For the text-containing cell, return its midpoint in (X, Y) coordinate format. 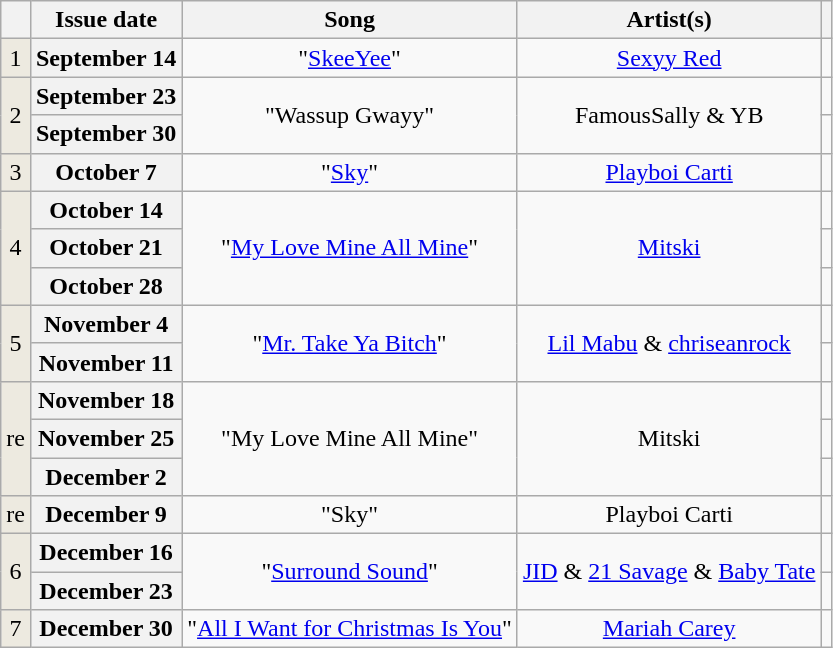
November 18 (106, 400)
October 14 (106, 210)
October 28 (106, 286)
October 21 (106, 248)
Issue date (106, 20)
October 7 (106, 172)
1 (16, 58)
"Wassup Gwayy" (350, 115)
November 11 (106, 362)
6 (16, 572)
"All I Want for Christmas Is You" (350, 629)
December 2 (106, 477)
Song (350, 20)
Mariah Carey (669, 629)
4 (16, 248)
JID & 21 Savage & Baby Tate (669, 572)
September 23 (106, 96)
3 (16, 172)
December 30 (106, 629)
2 (16, 115)
"Surround Sound" (350, 572)
December 9 (106, 515)
November 4 (106, 324)
November 25 (106, 438)
December 23 (106, 591)
"Mr. Take Ya Bitch" (350, 343)
"SkeeYee" (350, 58)
5 (16, 343)
7 (16, 629)
FamousSally & YB (669, 115)
December 16 (106, 553)
September 14 (106, 58)
Sexyy Red (669, 58)
Artist(s) (669, 20)
Lil Mabu & chriseanrock (669, 343)
September 30 (106, 134)
